Capture the cell that displays the provided text and extract its (x, y) central coordinate. 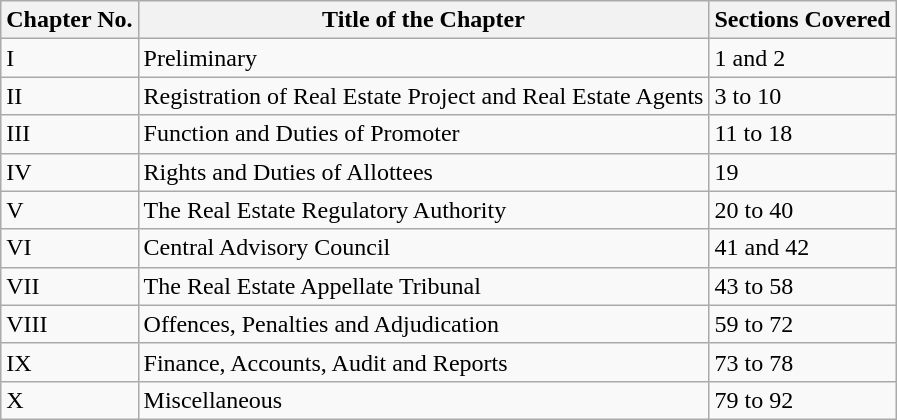
11 to 18 (802, 134)
Chapter No. (70, 20)
1 and 2 (802, 58)
19 (802, 172)
41 and 42 (802, 248)
Function and Duties of Promoter (424, 134)
IX (70, 362)
3 to 10 (802, 96)
20 to 40 (802, 210)
Registration of Real Estate Project and Real Estate Agents (424, 96)
VIII (70, 324)
Offences, Penalties and Adjudication (424, 324)
Central Advisory Council (424, 248)
Preliminary (424, 58)
Miscellaneous (424, 400)
IV (70, 172)
Rights and Duties of Allottees (424, 172)
VI (70, 248)
VII (70, 286)
79 to 92 (802, 400)
III (70, 134)
73 to 78 (802, 362)
Finance, Accounts, Audit and Reports (424, 362)
II (70, 96)
Sections Covered (802, 20)
43 to 58 (802, 286)
Title of the Chapter (424, 20)
The Real Estate Regulatory Authority (424, 210)
The Real Estate Appellate Tribunal (424, 286)
X (70, 400)
V (70, 210)
I (70, 58)
59 to 72 (802, 324)
